Search for the cell housing the specified text and yield its (X, Y) center coordinate. 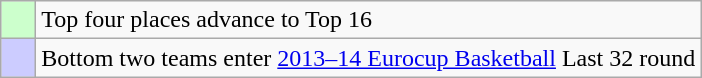
Top four places advance to Top 16 (368, 20)
Bottom two teams enter 2013–14 Eurocup Basketball Last 32 round (368, 58)
